From the cell containing the given text, extract its center point as (x, y) coordinate. 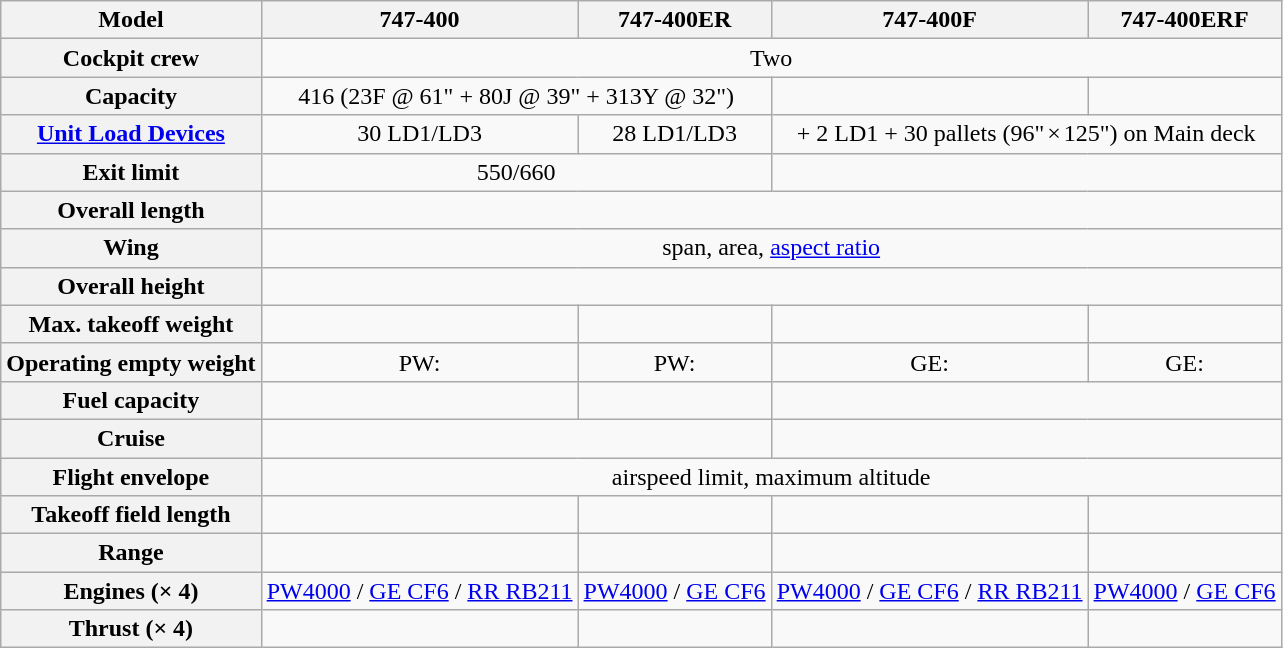
Max. takeoff weight (131, 324)
Wing (131, 248)
span, area, aspect ratio (771, 248)
Exit limit (131, 172)
Fuel capacity (131, 400)
Thrust (× 4) (131, 629)
Operating empty weight (131, 362)
416 (23F @ 61" + 80J @ 39" + 313Y @ 32") (516, 96)
747-400 (420, 20)
Overall height (131, 286)
airspeed limit, maximum altitude (771, 477)
Engines (× 4) (131, 591)
Cockpit crew (131, 58)
Range (131, 553)
Overall length (131, 210)
Cruise (131, 438)
747-400ERF (1184, 20)
747-400ER (674, 20)
747-400F (930, 20)
Model (131, 20)
28 LD1/LD3 (674, 134)
Capacity (131, 96)
550/660 (516, 172)
Unit Load Devices (131, 134)
Takeoff field length (131, 515)
30 LD1/LD3 (420, 134)
Two (771, 58)
Flight envelope (131, 477)
+ 2 LD1 + 30 pallets (96" × 125") on Main deck (1026, 134)
